Provide the [X, Y] coordinate of the cell's center where the given text is located.  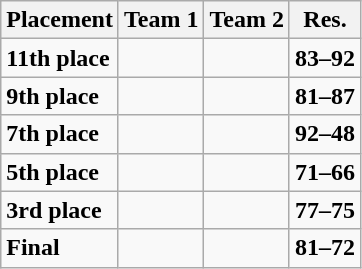
9th place [60, 96]
Res. [324, 20]
71–66 [324, 172]
77–75 [324, 210]
Team 2 [247, 20]
3rd place [60, 210]
81–72 [324, 248]
Placement [60, 20]
5th place [60, 172]
11th place [60, 58]
7th place [60, 134]
92–48 [324, 134]
Team 1 [161, 20]
81–87 [324, 96]
83–92 [324, 58]
Final [60, 248]
